Provide the [X, Y] coordinate of the cell's center where the given text is located.  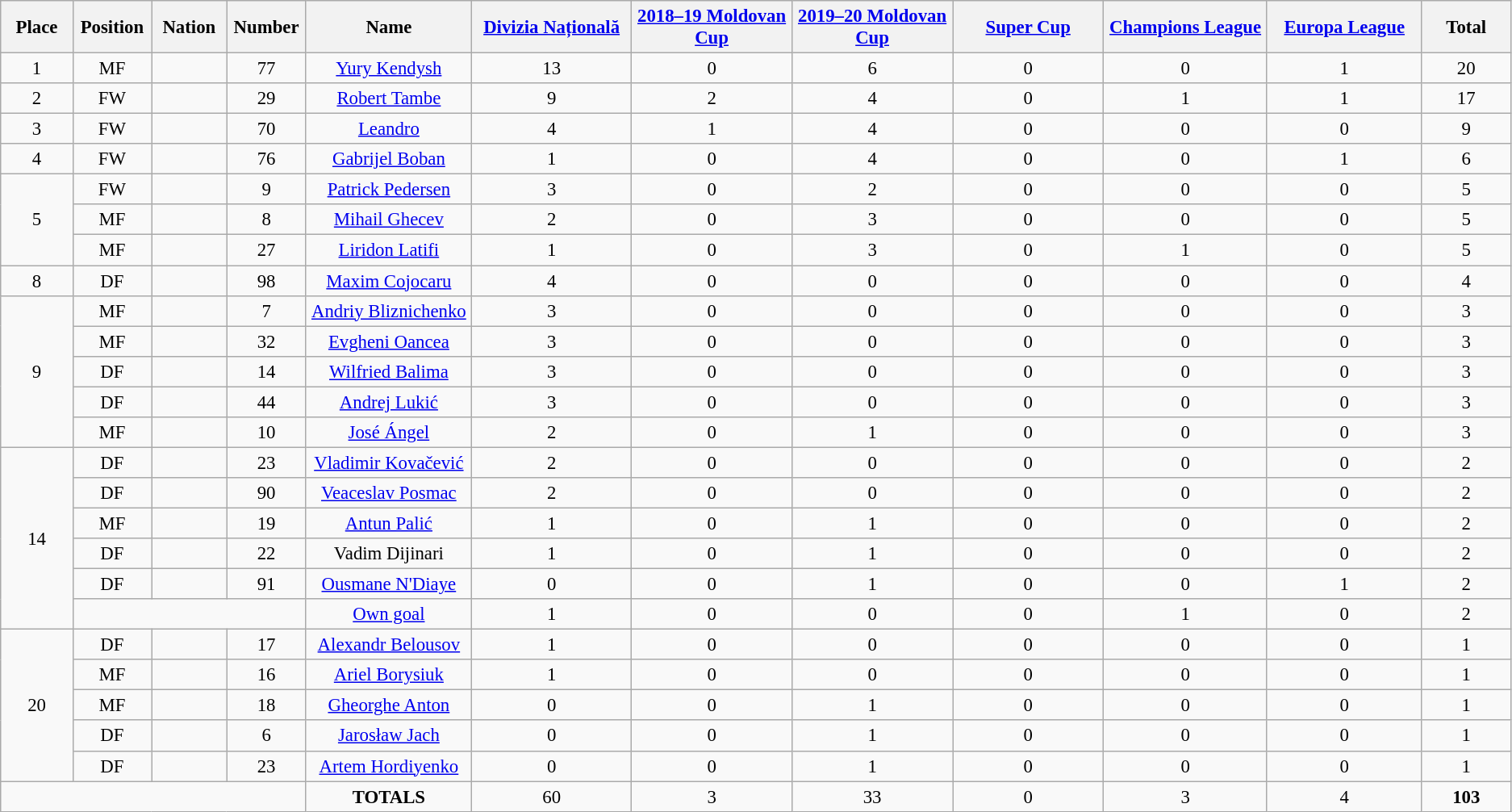
44 [266, 402]
Ousmane N'Diaye [389, 584]
Nation [190, 27]
19 [266, 523]
Leandro [389, 129]
Antun Palić [389, 523]
10 [266, 433]
TOTALS [389, 797]
60 [552, 797]
Gabrijel Boban [389, 159]
90 [266, 493]
22 [266, 554]
Champions League [1186, 27]
Wilfried Balima [389, 371]
76 [266, 159]
Vladimir Kovačević [389, 463]
98 [266, 281]
Mihail Ghecev [389, 220]
Patrick Pedersen [389, 190]
Maxim Cojocaru [389, 281]
Europa League [1344, 27]
José Ángel [389, 433]
Position [111, 27]
2018–19 Moldovan Cup [712, 27]
Evgheni Oancea [389, 341]
27 [266, 250]
Ariel Borysiuk [389, 675]
7 [266, 311]
Artem Hordiyenko [389, 766]
Vadim Dijinari [389, 554]
2019–20 Moldovan Cup [873, 27]
29 [266, 98]
33 [873, 797]
Own goal [389, 614]
Yury Kendysh [389, 69]
Gheorghe Anton [389, 705]
Andrej Lukić [389, 402]
Veaceslav Posmac [389, 493]
Andriy Bliznichenko [389, 311]
Liridon Latifi [389, 250]
70 [266, 129]
13 [552, 69]
Total [1466, 27]
32 [266, 341]
77 [266, 69]
Jarosław Jach [389, 736]
16 [266, 675]
Super Cup [1028, 27]
Place [37, 27]
Divizia Națională [552, 27]
Name [389, 27]
Alexandr Belousov [389, 645]
91 [266, 584]
18 [266, 705]
Robert Tambe [389, 98]
103 [1466, 797]
Number [266, 27]
